Pinpoint the cell where the given text exists, returning its (X, Y) midpoint coordinate. 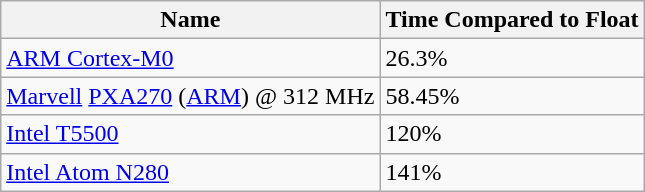
Time Compared to Float (512, 20)
Marvell PXA270 (ARM) @ 312 MHz (190, 96)
Name (190, 20)
26.3% (512, 58)
ARM Cortex-M0 (190, 58)
Intel Atom N280 (190, 172)
Intel T5500 (190, 134)
58.45% (512, 96)
120% (512, 134)
141% (512, 172)
